Extract the (X, Y) coordinate from the center of the cell holding the provided text.  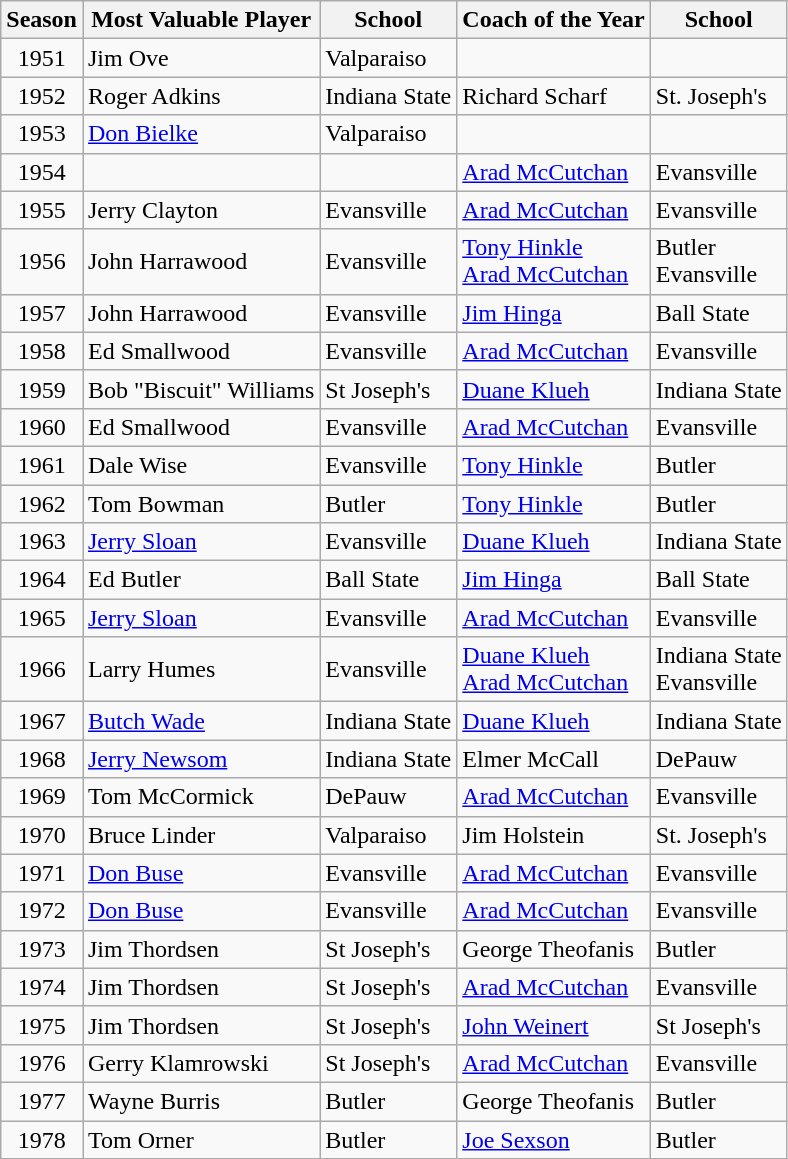
Jerry Clayton (200, 210)
Wayne Burris (200, 1101)
1974 (42, 987)
1962 (42, 503)
Tom McCormick (200, 797)
1968 (42, 759)
Roger Adkins (200, 96)
Duane Klueh Arad McCutchan (554, 670)
1977 (42, 1101)
1961 (42, 465)
1958 (42, 351)
Ed Butler (200, 580)
1953 (42, 134)
Joe Sexson (554, 1139)
John Weinert (554, 1025)
1951 (42, 58)
Tony Hinkle Arad McCutchan (554, 262)
Larry Humes (200, 670)
1971 (42, 873)
Bob "Biscuit" Williams (200, 389)
Most Valuable Player (200, 20)
1960 (42, 427)
Richard Scharf (554, 96)
Butler Evansville (718, 262)
Elmer McCall (554, 759)
1963 (42, 542)
1965 (42, 618)
1955 (42, 210)
Tom Orner (200, 1139)
Bruce Linder (200, 835)
1972 (42, 911)
1964 (42, 580)
1970 (42, 835)
Indiana State Evansville (718, 670)
Tom Bowman (200, 503)
1978 (42, 1139)
1952 (42, 96)
1969 (42, 797)
Don Bielke (200, 134)
1954 (42, 172)
1966 (42, 670)
1957 (42, 313)
Season (42, 20)
1959 (42, 389)
Jerry Newsom (200, 759)
1967 (42, 721)
Coach of the Year (554, 20)
1975 (42, 1025)
Jim Ove (200, 58)
Dale Wise (200, 465)
Butch Wade (200, 721)
1956 (42, 262)
Gerry Klamrowski (200, 1063)
1973 (42, 949)
1976 (42, 1063)
Jim Holstein (554, 835)
